Scan for the cell matching the given text and deliver its [X, Y] coordinate at center. 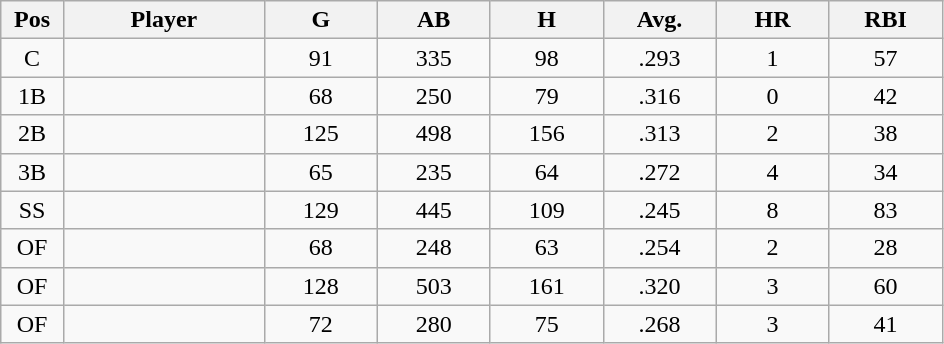
280 [434, 324]
AB [434, 20]
.316 [660, 96]
91 [320, 58]
79 [546, 96]
Avg. [660, 20]
335 [434, 58]
C [32, 58]
RBI [886, 20]
1 [772, 58]
250 [434, 96]
.254 [660, 248]
63 [546, 248]
.293 [660, 58]
125 [320, 134]
83 [886, 210]
161 [546, 286]
128 [320, 286]
8 [772, 210]
98 [546, 58]
Player [164, 20]
2B [32, 134]
445 [434, 210]
57 [886, 58]
109 [546, 210]
129 [320, 210]
498 [434, 134]
.245 [660, 210]
28 [886, 248]
HR [772, 20]
.313 [660, 134]
64 [546, 172]
75 [546, 324]
42 [886, 96]
0 [772, 96]
.320 [660, 286]
34 [886, 172]
3B [32, 172]
.272 [660, 172]
Pos [32, 20]
G [320, 20]
41 [886, 324]
4 [772, 172]
156 [546, 134]
72 [320, 324]
38 [886, 134]
1B [32, 96]
248 [434, 248]
SS [32, 210]
H [546, 20]
235 [434, 172]
.268 [660, 324]
65 [320, 172]
60 [886, 286]
503 [434, 286]
